Capture the cell that displays the provided text and extract its (x, y) central coordinate. 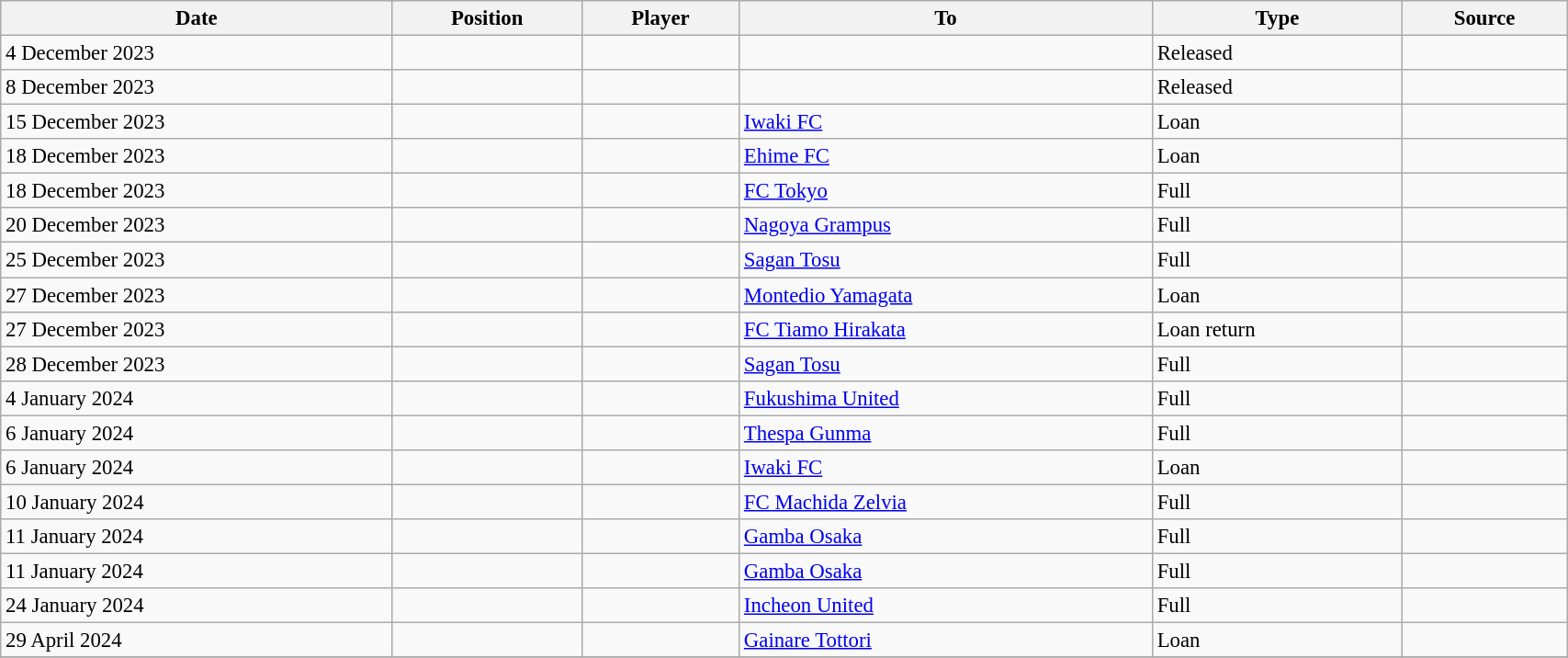
Player (660, 18)
24 January 2024 (197, 606)
15 December 2023 (197, 122)
28 December 2023 (197, 364)
Loan return (1277, 329)
Position (487, 18)
Source (1484, 18)
4 December 2023 (197, 53)
Fukushima United (946, 398)
25 December 2023 (197, 260)
29 April 2024 (197, 641)
4 January 2024 (197, 398)
Incheon United (946, 606)
20 December 2023 (197, 225)
8 December 2023 (197, 87)
To (946, 18)
Montedio Yamagata (946, 295)
10 January 2024 (197, 502)
FC Tiamo Hirakata (946, 329)
Nagoya Grampus (946, 225)
Gainare Tottori (946, 641)
Ehime FC (946, 156)
FC Tokyo (946, 191)
Type (1277, 18)
FC Machida Zelvia (946, 502)
Date (197, 18)
Thespa Gunma (946, 433)
